Search for the cell housing the specified text and yield its [X, Y] center coordinate. 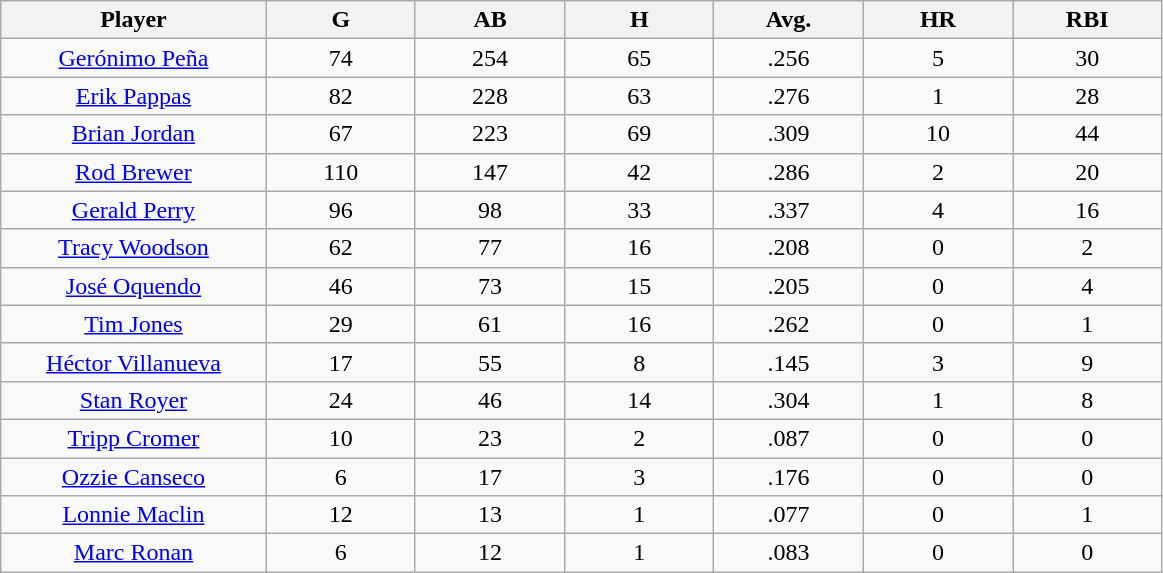
77 [490, 248]
147 [490, 172]
61 [490, 324]
65 [640, 58]
.083 [788, 553]
20 [1088, 172]
42 [640, 172]
67 [340, 134]
Tracy Woodson [134, 248]
RBI [1088, 20]
Gerónimo Peña [134, 58]
223 [490, 134]
Héctor Villanueva [134, 362]
G [340, 20]
.087 [788, 438]
55 [490, 362]
14 [640, 400]
José Oquendo [134, 286]
82 [340, 96]
H [640, 20]
Erik Pappas [134, 96]
HR [938, 20]
.256 [788, 58]
29 [340, 324]
Lonnie Maclin [134, 515]
.208 [788, 248]
96 [340, 210]
.286 [788, 172]
98 [490, 210]
.262 [788, 324]
.176 [788, 477]
33 [640, 210]
.309 [788, 134]
73 [490, 286]
.145 [788, 362]
.337 [788, 210]
228 [490, 96]
9 [1088, 362]
63 [640, 96]
5 [938, 58]
13 [490, 515]
Rod Brewer [134, 172]
Gerald Perry [134, 210]
23 [490, 438]
Tripp Cromer [134, 438]
15 [640, 286]
Brian Jordan [134, 134]
AB [490, 20]
30 [1088, 58]
44 [1088, 134]
62 [340, 248]
110 [340, 172]
.077 [788, 515]
.304 [788, 400]
28 [1088, 96]
Avg. [788, 20]
24 [340, 400]
Stan Royer [134, 400]
254 [490, 58]
74 [340, 58]
Ozzie Canseco [134, 477]
.276 [788, 96]
Tim Jones [134, 324]
Player [134, 20]
69 [640, 134]
.205 [788, 286]
Marc Ronan [134, 553]
